Search for the cell housing the specified text and yield its (X, Y) center coordinate. 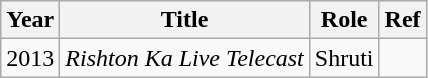
Rishton Ka Live Telecast (185, 58)
Year (30, 20)
Shruti (344, 58)
2013 (30, 58)
Role (344, 20)
Ref (402, 20)
Title (185, 20)
